Determine the (x, y) coordinate at the center of the cell enclosing the given text.  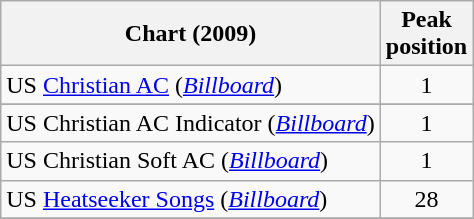
US Christian Soft AC (Billboard) (191, 161)
Chart (2009) (191, 34)
Peak position (426, 34)
US Christian AC Indicator (Billboard) (191, 123)
28 (426, 199)
US Heatseeker Songs (Billboard) (191, 199)
US Christian AC (Billboard) (191, 85)
